Pinpoint the cell where the given text exists, returning its (x, y) midpoint coordinate. 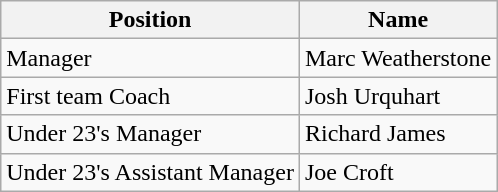
Joe Croft (398, 172)
Manager (150, 58)
Richard James (398, 134)
Position (150, 20)
First team Coach (150, 96)
Marc Weatherstone (398, 58)
Under 23's Manager (150, 134)
Under 23's Assistant Manager (150, 172)
Name (398, 20)
Josh Urquhart (398, 96)
